Identify which cell holds the provided text, then report its [X, Y] central coordinate. 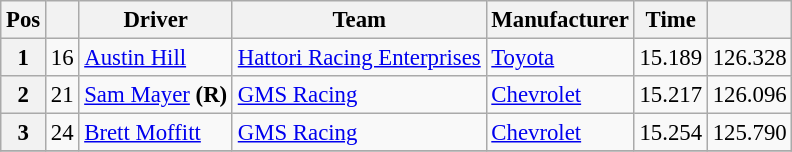
3 [24, 133]
2 [24, 95]
15.254 [670, 133]
Brett Moffitt [156, 133]
15.217 [670, 95]
126.096 [750, 95]
Team [359, 20]
Pos [24, 20]
Manufacturer [560, 20]
Driver [156, 20]
125.790 [750, 133]
Austin Hill [156, 58]
24 [62, 133]
Sam Mayer (R) [156, 95]
Time [670, 20]
16 [62, 58]
1 [24, 58]
21 [62, 95]
Toyota [560, 58]
Hattori Racing Enterprises [359, 58]
126.328 [750, 58]
15.189 [670, 58]
